Determine the [x, y] coordinate at the center of the cell enclosing the given text.  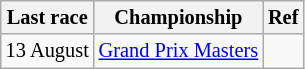
Championship [178, 17]
Grand Prix Masters [178, 51]
Last race [48, 17]
13 August [48, 51]
Ref [283, 17]
